Find where the given text appears and provide that cell's center as [X, Y] coordinate. 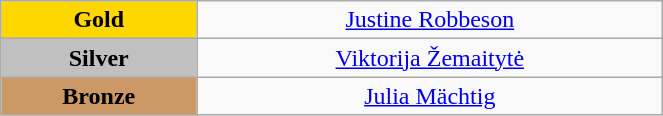
Silver [99, 58]
Julia Mächtig [430, 96]
Justine Robbeson [430, 20]
Bronze [99, 96]
Gold [99, 20]
Viktorija Žemaitytė [430, 58]
